Scan for the cell matching the given text and deliver its [X, Y] coordinate at center. 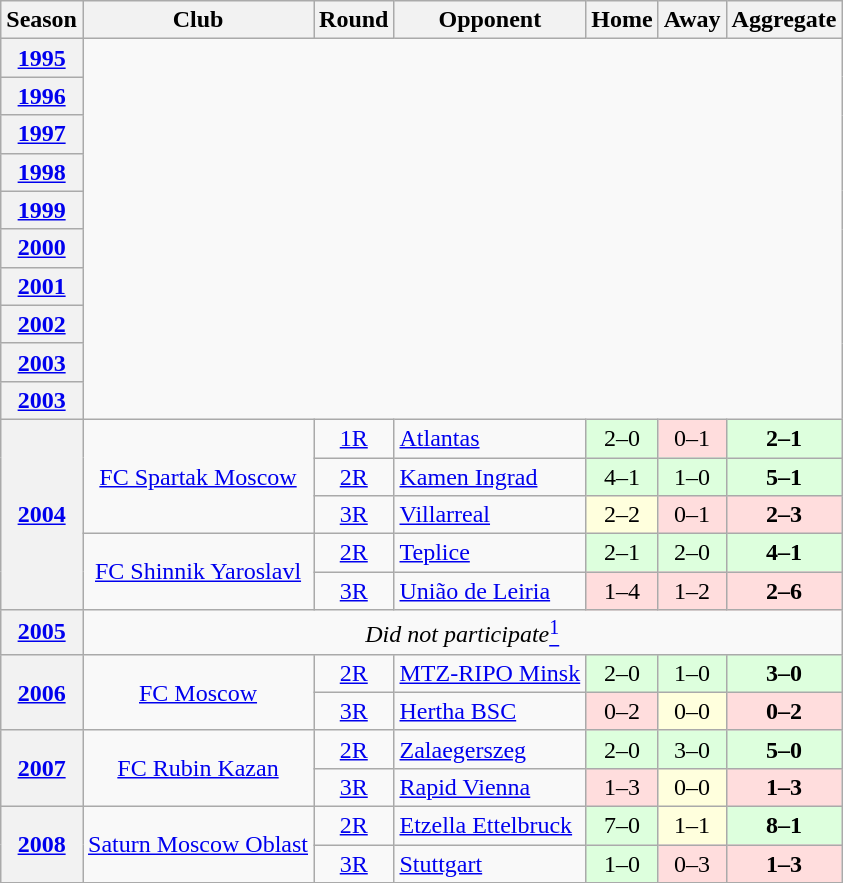
Aggregate [784, 20]
1997 [42, 134]
FC Rubin Kazan [198, 768]
FC Shinnik Yaroslavl [198, 572]
2–2 [622, 515]
Teplice [490, 553]
Kamen Ingrad [490, 477]
1996 [42, 96]
Season [42, 20]
5–0 [784, 749]
Zalaegerszeg [490, 749]
1–1 [692, 826]
1–2 [692, 591]
5–1 [784, 477]
2007 [42, 768]
7–0 [622, 826]
Rapid Vienna [490, 787]
Opponent [490, 20]
2008 [42, 845]
8–1 [784, 826]
Villarreal [490, 515]
1995 [42, 58]
Round [354, 20]
2002 [42, 324]
Home [622, 20]
União de Leiria [490, 591]
Saturn Moscow Oblast [198, 845]
Did not participate1 [462, 632]
FC Spartak Moscow [198, 476]
2000 [42, 248]
1998 [42, 172]
Hertha BSC [490, 711]
2–6 [784, 591]
MTZ-RIPO Minsk [490, 673]
FC Moscow [198, 692]
2004 [42, 514]
1–4 [622, 591]
2001 [42, 286]
Club [198, 20]
Atlantas [490, 438]
Stuttgart [490, 864]
2005 [42, 632]
0–3 [692, 864]
1R [354, 438]
2–3 [784, 515]
2006 [42, 692]
Away [692, 20]
Etzella Ettelbruck [490, 826]
1999 [42, 210]
